Output the (X, Y) coordinate of the center of the cell containing the given text.  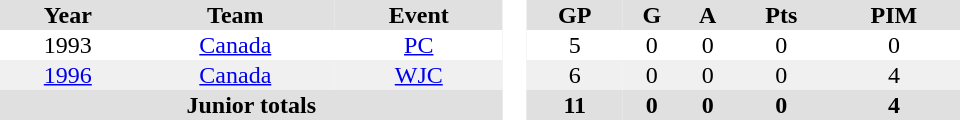
5 (574, 45)
Junior totals (252, 105)
1996 (68, 75)
G (652, 15)
A (708, 15)
Event (419, 15)
PC (419, 45)
11 (574, 105)
WJC (419, 75)
1993 (68, 45)
Year (68, 15)
Team (236, 15)
Pts (782, 15)
GP (574, 15)
PIM (894, 15)
6 (574, 75)
